Output the (x, y) coordinate of the center of the cell containing the given text.  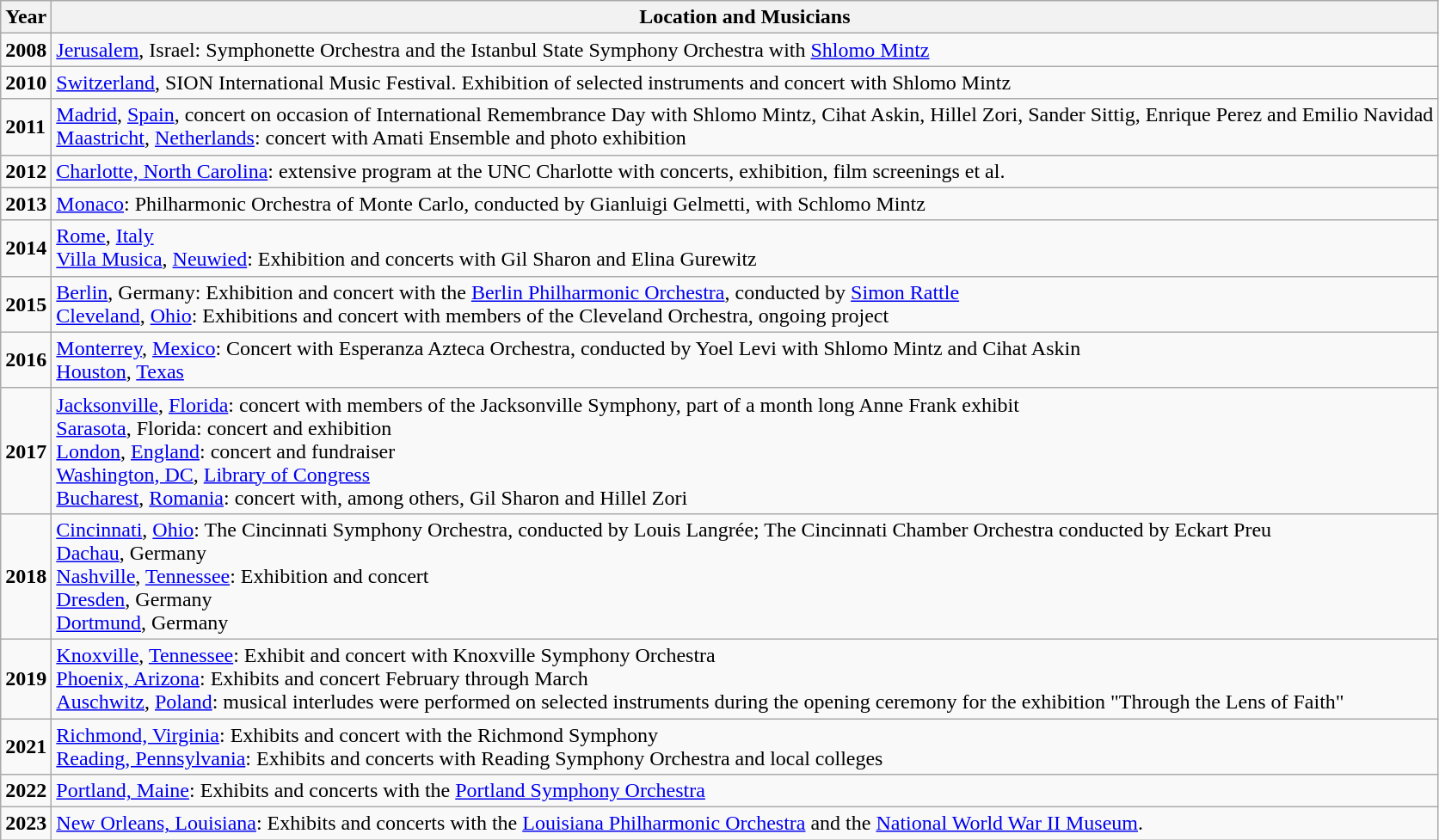
2022 (26, 791)
New Orleans, Louisiana: Exhibits and concerts with the Louisiana Philharmonic Orchestra and the National World War II Museum. (745, 824)
2013 (26, 204)
2021 (26, 746)
Portland, Maine: Exhibits and concerts with the Portland Symphony Orchestra (745, 791)
2019 (26, 678)
2015 (26, 304)
Charlotte, North Carolina: extensive program at the UNC Charlotte with concerts, exhibition, film screenings et al. (745, 171)
2023 (26, 824)
2014 (26, 248)
2018 (26, 576)
Rome, ItalyVilla Musica, Neuwied: Exhibition and concerts with Gil Sharon and Elina Gurewitz (745, 248)
2016 (26, 359)
Switzerland, SION International Music Festival. Exhibition of selected instruments and concert with Shlomo Mintz (745, 83)
Jerusalem, Israel: Symphonette Orchestra and the Istanbul State Symphony Orchestra with Shlomo Mintz (745, 50)
2011 (26, 127)
Monaco: Philharmonic Orchestra of Monte Carlo, conducted by Gianluigi Gelmetti, with Schlomo Mintz (745, 204)
Year (26, 17)
2012 (26, 171)
2017 (26, 451)
Monterrey, Mexico: Concert with Esperanza Azteca Orchestra, conducted by Yoel Levi with Shlomo Mintz and Cihat AskinHouston, Texas (745, 359)
2008 (26, 50)
2010 (26, 83)
Location and Musicians (745, 17)
